Return [X, Y] of the center of cell containing provided text 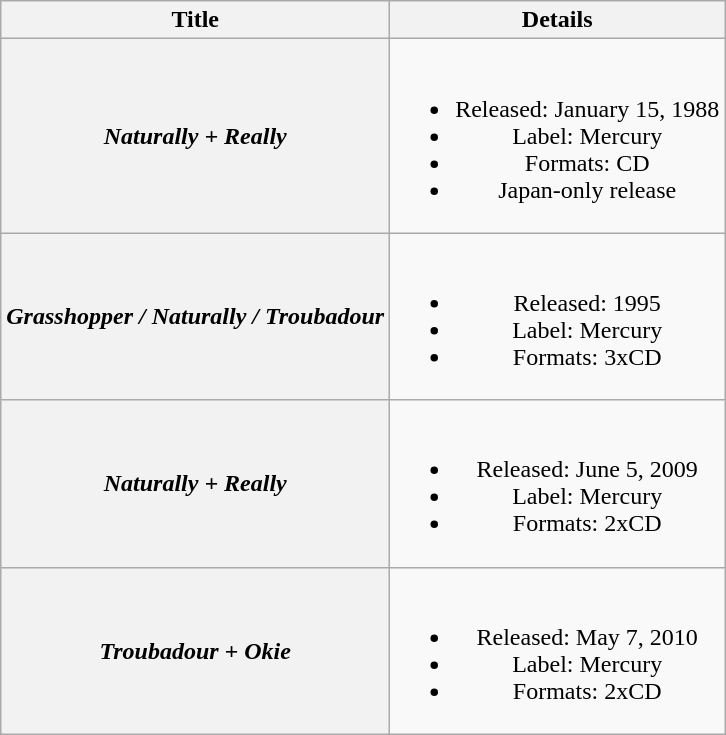
Released: January 15, 1988Label: MercuryFormats: CDJapan-only release [558, 136]
Released: May 7, 2010Label: MercuryFormats: 2xCD [558, 650]
Grasshopper / Naturally / Troubadour [196, 316]
Released: June 5, 2009Label: MercuryFormats: 2xCD [558, 484]
Released: 1995Label: MercuryFormats: 3xCD [558, 316]
Title [196, 20]
Troubadour + Okie [196, 650]
Details [558, 20]
